Locate the cell with the specified text and output its (X, Y) center coordinate. 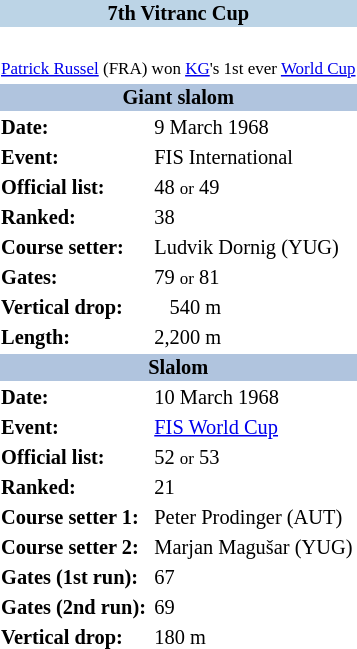
540 m (255, 308)
Course setter 2: (75, 548)
Gates (1st run): (75, 578)
Length: (75, 338)
Gates: (75, 278)
10 March 1968 (255, 398)
Marjan Magušar (YUG) (255, 548)
21 (255, 488)
Ludvik Dornig (YUG) (255, 248)
Patrick Russel (FRA) won KG's 1st ever World Cup (178, 56)
Gates (2nd run): (75, 608)
48 or 49 (255, 188)
38 (255, 218)
Course setter 1: (75, 518)
FIS International (255, 158)
Vertical drop: (75, 308)
79 or 81 (255, 278)
9 March 1968 (255, 128)
2,200 m (255, 338)
69 (255, 608)
7th Vitranc Cup (178, 14)
Course setter: (75, 248)
Peter Prodinger (AUT) (255, 518)
67 (255, 578)
FIS World Cup (255, 428)
Slalom (178, 368)
52 or 53 (255, 458)
Giant slalom (178, 98)
